Identify which cell holds the provided text, then report its (x, y) central coordinate. 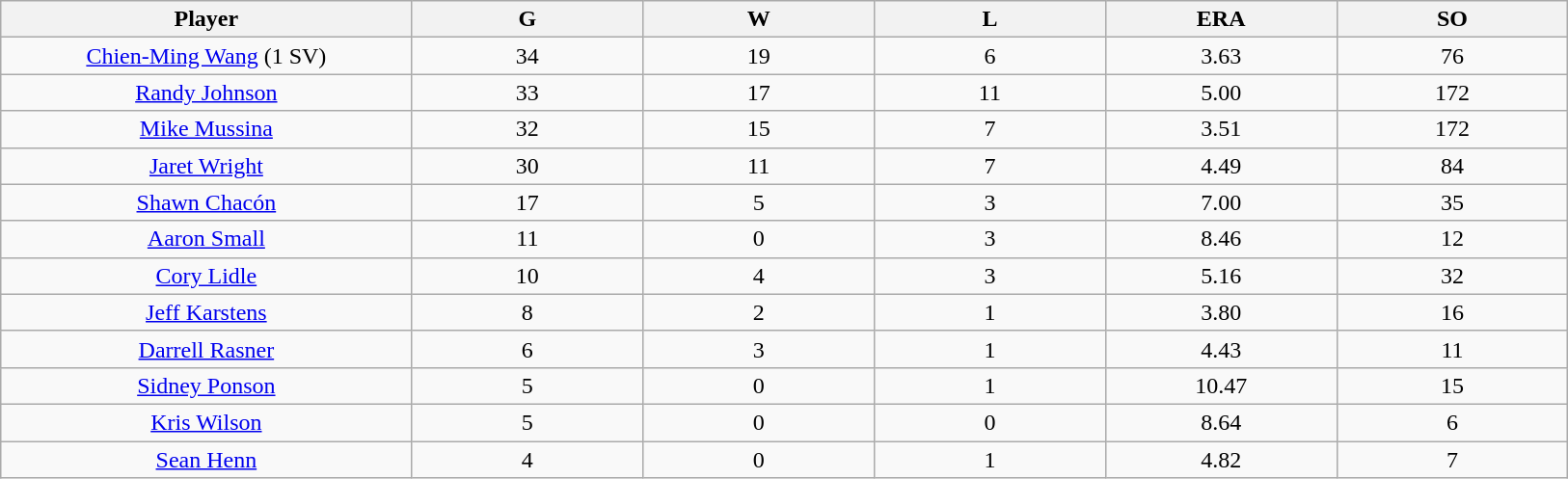
Mike Mussina (206, 129)
4.49 (1221, 166)
16 (1452, 312)
Cory Lidle (206, 276)
34 (527, 56)
Randy Johnson (206, 93)
33 (527, 93)
ERA (1221, 19)
5.16 (1221, 276)
3.51 (1221, 129)
Sean Henn (206, 460)
35 (1452, 202)
Jeff Karstens (206, 312)
3.80 (1221, 312)
7.00 (1221, 202)
L (990, 19)
8 (527, 312)
SO (1452, 19)
84 (1452, 166)
8.64 (1221, 422)
10 (527, 276)
4.82 (1221, 460)
W (759, 19)
Player (206, 19)
Sidney Ponson (206, 386)
Darrell Rasner (206, 349)
G (527, 19)
10.47 (1221, 386)
12 (1452, 239)
Aaron Small (206, 239)
Kris Wilson (206, 422)
30 (527, 166)
19 (759, 56)
76 (1452, 56)
3.63 (1221, 56)
Chien-Ming Wang (1 SV) (206, 56)
Jaret Wright (206, 166)
8.46 (1221, 239)
4.43 (1221, 349)
Shawn Chacón (206, 202)
2 (759, 312)
5.00 (1221, 93)
